Scan for the cell matching the given text and deliver its [X, Y] coordinate at center. 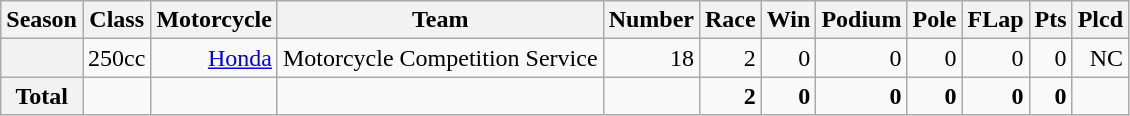
Race [730, 20]
Pts [1050, 20]
Win [788, 20]
250cc [116, 58]
Honda [214, 58]
NC [1100, 58]
Class [116, 20]
Plcd [1100, 20]
Season [42, 20]
Pole [934, 20]
18 [651, 58]
Team [440, 20]
Motorcycle [214, 20]
FLap [996, 20]
Total [42, 96]
Podium [862, 20]
Number [651, 20]
Motorcycle Competition Service [440, 58]
